For the text-containing cell, return its midpoint in (x, y) coordinate format. 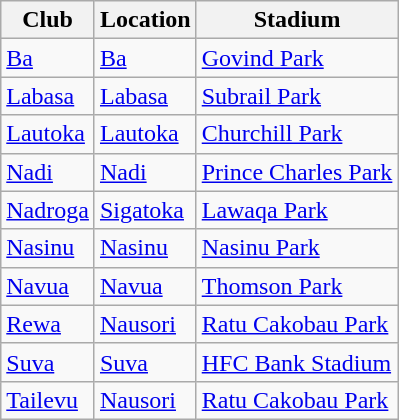
Tailevu (48, 400)
Nasinu Park (297, 248)
Churchill Park (297, 134)
HFC Bank Stadium (297, 362)
Govind Park (297, 58)
Stadium (297, 20)
Prince Charles Park (297, 172)
Rewa (48, 324)
Thomson Park (297, 286)
Sigatoka (145, 210)
Lawaqa Park (297, 210)
Nadroga (48, 210)
Club (48, 20)
Location (145, 20)
Subrail Park (297, 96)
